Extract the [x, y] coordinate from the center of the cell holding the provided text.  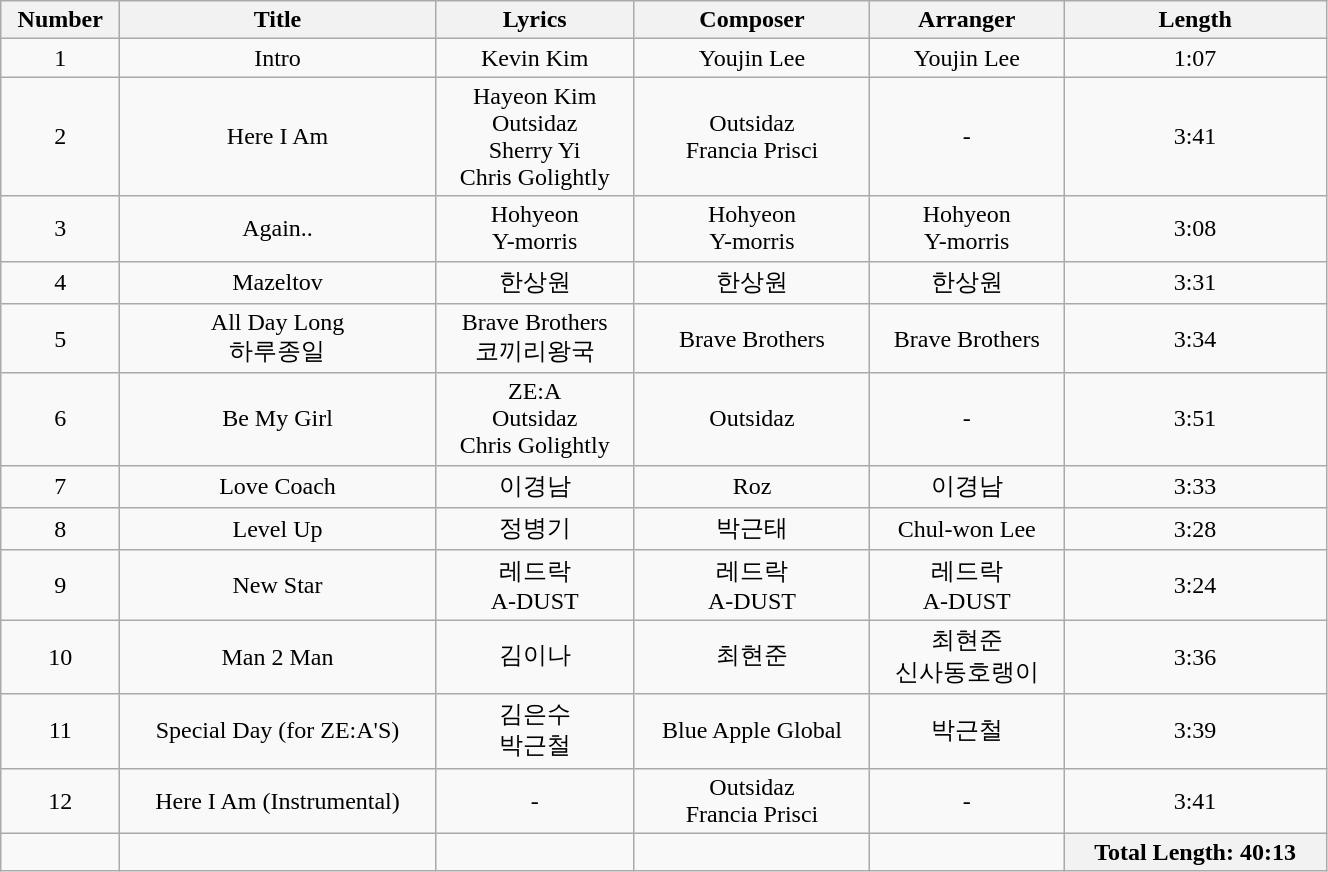
All Day Long하루종일 [278, 339]
7 [60, 486]
Blue Apple Global [752, 731]
11 [60, 731]
Brave Brothers코끼리왕국 [534, 339]
5 [60, 339]
Here I Am (Instrumental) [278, 800]
3:08 [1196, 228]
Mazeltov [278, 282]
2 [60, 136]
3 [60, 228]
Length [1196, 20]
박근철 [967, 731]
Again.. [278, 228]
최현준신사동호랭이 [967, 657]
Outsidaz [752, 419]
Roz [752, 486]
Man 2 Man [278, 657]
Lyrics [534, 20]
3:36 [1196, 657]
최현준 [752, 657]
6 [60, 419]
8 [60, 530]
Intro [278, 58]
정병기 [534, 530]
Here I Am [278, 136]
3:51 [1196, 419]
Be My Girl [278, 419]
10 [60, 657]
New Star [278, 585]
9 [60, 585]
Arranger [967, 20]
12 [60, 800]
1:07 [1196, 58]
Composer [752, 20]
Total Length: 40:13 [1196, 852]
Hayeon KimOutsidazSherry YiChris Golightly [534, 136]
3:39 [1196, 731]
Special Day (for ZE:A'S) [278, 731]
3:28 [1196, 530]
박근태 [752, 530]
김이나 [534, 657]
1 [60, 58]
3:33 [1196, 486]
김은수박근철 [534, 731]
3:24 [1196, 585]
Kevin Kim [534, 58]
Level Up [278, 530]
Love Coach [278, 486]
Number [60, 20]
4 [60, 282]
3:34 [1196, 339]
ZE:AOutsidazChris Golightly [534, 419]
Chul-won Lee [967, 530]
Title [278, 20]
3:31 [1196, 282]
